Extract the [x, y] coordinate from the center of the cell holding the provided text.  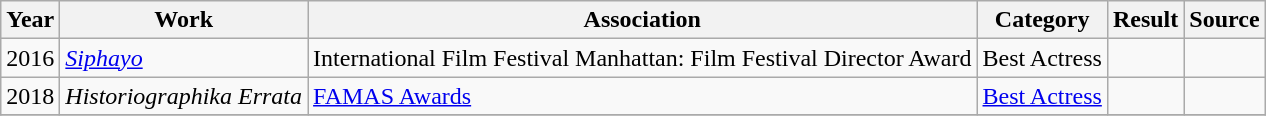
2018 [30, 96]
Association [642, 20]
Historiographika Errata [184, 96]
International Film Festival Manhattan: Film Festival Director Award [642, 58]
FAMAS Awards [642, 96]
2016 [30, 58]
Siphayo [184, 58]
Category [1042, 20]
Work [184, 20]
Year [30, 20]
Result [1145, 20]
Source [1224, 20]
